Locate the cell with the specified text and output its [X, Y] center coordinate. 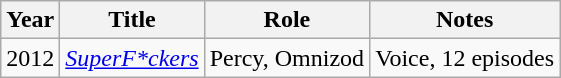
2012 [30, 58]
Role [286, 20]
Title [132, 20]
Percy, Omnizod [286, 58]
SuperF*ckers [132, 58]
Notes [465, 20]
Voice, 12 episodes [465, 58]
Year [30, 20]
